Find where the given text appears and provide that cell's center as [x, y] coordinate. 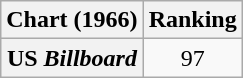
US Billboard [72, 58]
Chart (1966) [72, 20]
97 [192, 58]
Ranking [192, 20]
